Detect which cell encompasses the target text, then output its [X, Y] center coordinate. 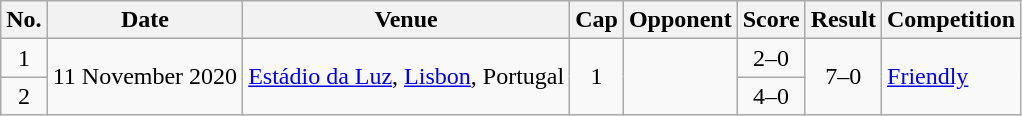
Score [771, 20]
Estádio da Luz, Lisbon, Portugal [406, 77]
2 [24, 96]
11 November 2020 [144, 77]
Friendly [952, 77]
Opponent [680, 20]
4–0 [771, 96]
Result [843, 20]
Date [144, 20]
2–0 [771, 58]
7–0 [843, 77]
Venue [406, 20]
No. [24, 20]
Competition [952, 20]
Cap [597, 20]
